From the cell containing the given text, extract its center point as [x, y] coordinate. 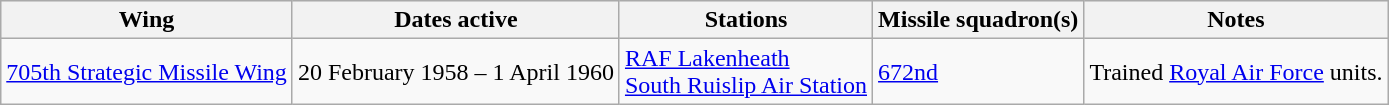
705th Strategic Missile Wing [147, 72]
Notes [1236, 20]
Wing [147, 20]
672nd [978, 72]
Dates active [456, 20]
RAF LakenheathSouth Ruislip Air Station [746, 72]
20 February 1958 – 1 April 1960 [456, 72]
Missile squadron(s) [978, 20]
Stations [746, 20]
Trained Royal Air Force units. [1236, 72]
